Scan for the cell matching the given text and deliver its (x, y) coordinate at center. 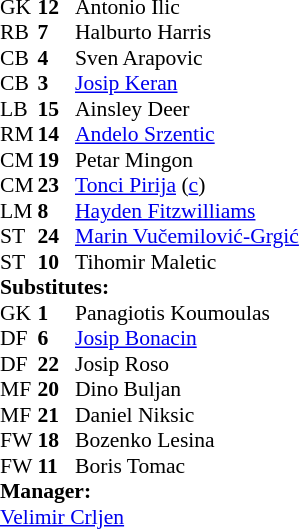
19 (57, 160)
Manager: (150, 491)
20 (57, 389)
Josip Roso (187, 364)
3 (57, 83)
RM (19, 135)
Josip Keran (187, 83)
4 (57, 58)
Substitutes: (150, 287)
11 (57, 466)
Boris Tomac (187, 466)
15 (57, 109)
LB (19, 109)
1 (57, 313)
Bozenko Lesina (187, 441)
GK (19, 313)
10 (57, 262)
Daniel Niksic (187, 415)
Ainsley Deer (187, 109)
RB (19, 33)
Tihomir Maletic (187, 262)
24 (57, 237)
8 (57, 211)
23 (57, 185)
18 (57, 441)
Hayden Fitzwilliams (187, 211)
Tonci Pirija (c) (187, 185)
Josip Bonacin (187, 339)
Petar Mingon (187, 160)
Marin Vučemilović-Grgić (187, 237)
6 (57, 339)
7 (57, 33)
Dino Buljan (187, 389)
21 (57, 415)
Andelo Srzentic (187, 135)
Panagiotis Koumoulas (187, 313)
22 (57, 364)
14 (57, 135)
Sven Arapovic (187, 58)
LM (19, 211)
Halburto Harris (187, 33)
